For the text-containing cell, return its midpoint in (x, y) coordinate format. 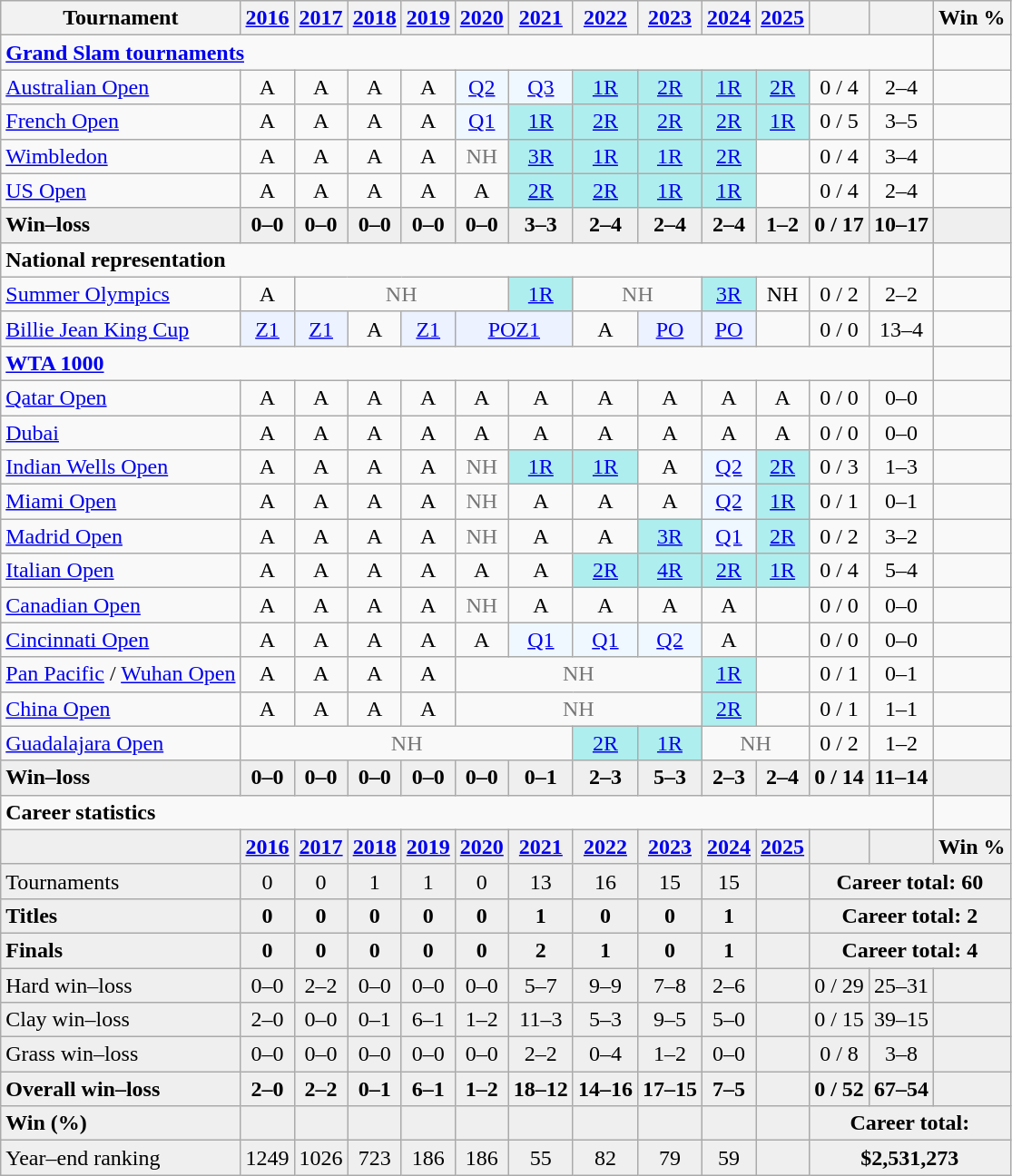
67–54 (900, 1089)
9–5 (670, 1020)
Career total: 4 (909, 950)
16 (604, 881)
5–7 (541, 985)
French Open (121, 122)
5–0 (730, 1020)
4R (670, 571)
0 / 29 (840, 985)
3–4 (900, 156)
7–5 (730, 1089)
723 (374, 1158)
59 (730, 1158)
25–31 (900, 985)
Pan Pacific / Wuhan Open (121, 674)
Tournament (121, 18)
$2,531,273 (909, 1158)
China Open (121, 709)
Career total: 60 (909, 881)
5–4 (900, 571)
WTA 1000 (467, 363)
79 (670, 1158)
18–12 (541, 1089)
Career total: (909, 1123)
13–4 (900, 328)
3–5 (900, 122)
0 / 14 (840, 778)
0 / 5 (840, 122)
POZ1 (514, 328)
0 / 15 (840, 1020)
14–16 (604, 1089)
17–15 (670, 1089)
11–14 (900, 778)
Year–end ranking (121, 1158)
0 / 52 (840, 1089)
1–3 (900, 467)
Q3 (541, 87)
Titles (121, 916)
2–6 (730, 985)
2 (541, 950)
1–1 (900, 709)
Clay win–loss (121, 1020)
Dubai (121, 433)
10–17 (900, 225)
3–8 (900, 1054)
National representation (467, 260)
Indian Wells Open (121, 467)
Billie Jean King Cup (121, 328)
55 (541, 1158)
Italian Open (121, 571)
Career total: 2 (909, 916)
Australian Open (121, 87)
Grass win–loss (121, 1054)
Grand Slam tournaments (467, 53)
0 / 8 (840, 1054)
Canadian Open (121, 605)
0 / 17 (840, 225)
0–4 (604, 1054)
Overall win–loss (121, 1089)
11–3 (541, 1020)
0 / 3 (840, 467)
7–8 (670, 985)
3–2 (900, 536)
US Open (121, 191)
Wimbledon (121, 156)
Cincinnati Open (121, 640)
82 (604, 1158)
1026 (321, 1158)
13 (541, 881)
39–15 (900, 1020)
Guadalajara Open (121, 743)
3–3 (541, 225)
Career statistics (467, 812)
Hard win–loss (121, 985)
Qatar Open (121, 397)
1249 (267, 1158)
9–9 (604, 985)
Finals (121, 950)
Summer Olympics (121, 294)
Miami Open (121, 502)
Madrid Open (121, 536)
Win (%) (121, 1123)
Tournaments (121, 881)
